Determine the [x, y] coordinate at the center of the cell enclosing the given text.  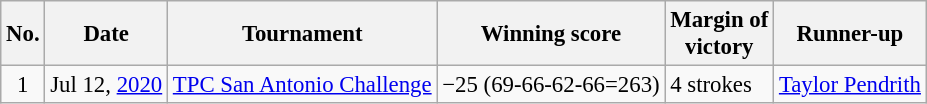
Date [106, 34]
Winning score [551, 34]
4 strokes [720, 85]
Jul 12, 2020 [106, 85]
Tournament [302, 34]
Runner-up [850, 34]
TPC San Antonio Challenge [302, 85]
Margin ofvictory [720, 34]
−25 (69-66-62-66=263) [551, 85]
Taylor Pendrith [850, 85]
1 [23, 85]
No. [23, 34]
